Output the [X, Y] coordinate of the center of the cell containing the given text.  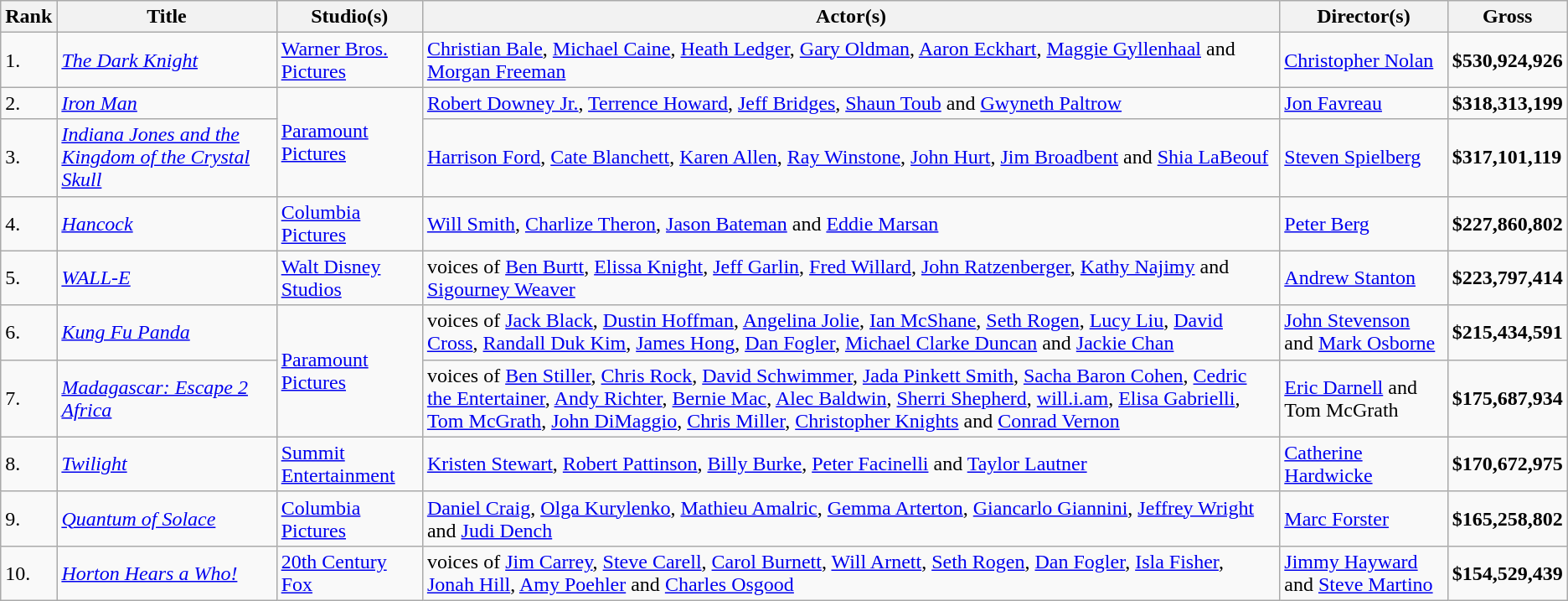
Madagascar: Escape 2 Africa [167, 398]
John Stevenson and Mark Osborne [1364, 332]
Actor(s) [851, 17]
4. [28, 223]
3. [28, 158]
Director(s) [1364, 17]
Rank [28, 17]
Daniel Craig, Olga Kurylenko, Mathieu Amalric, Gemma Arterton, Giancarlo Giannini, Jeffrey Wright and Judi Dench [851, 518]
$223,797,414 [1508, 278]
Andrew Stanton [1364, 278]
Jon Favreau [1364, 103]
$318,313,199 [1508, 103]
Jimmy Hayward and Steve Martino [1364, 573]
20th Century Fox [349, 573]
The Dark Knight [167, 60]
Christopher Nolan [1364, 60]
$317,101,119 [1508, 158]
2. [28, 103]
Catherine Hardwicke [1364, 464]
$175,687,934 [1508, 398]
Marc Forster [1364, 518]
Steven Spielberg [1364, 158]
$530,924,926 [1508, 60]
Gross [1508, 17]
Studio(s) [349, 17]
Quantum of Solace [167, 518]
Horton Hears a Who! [167, 573]
$227,860,802 [1508, 223]
Eric Darnell and Tom McGrath [1364, 398]
Kung Fu Panda [167, 332]
Iron Man [167, 103]
$170,672,975 [1508, 464]
$165,258,802 [1508, 518]
$215,434,591 [1508, 332]
Hancock [167, 223]
Harrison Ford, Cate Blanchett, Karen Allen, Ray Winstone, John Hurt, Jim Broadbent and Shia LaBeouf [851, 158]
Will Smith, Charlize Theron, Jason Bateman and Eddie Marsan [851, 223]
Title [167, 17]
voices of Ben Burtt, Elissa Knight, Jeff Garlin, Fred Willard, John Ratzenberger, Kathy Najimy and Sigourney Weaver [851, 278]
Walt Disney Studios [349, 278]
voices of Jim Carrey, Steve Carell, Carol Burnett, Will Arnett, Seth Rogen, Dan Fogler, Isla Fisher, Jonah Hill, Amy Poehler and Charles Osgood [851, 573]
Warner Bros. Pictures [349, 60]
9. [28, 518]
5. [28, 278]
$154,529,439 [1508, 573]
10. [28, 573]
Indiana Jones and the Kingdom of the Crystal Skull [167, 158]
7. [28, 398]
Twilight [167, 464]
Christian Bale, Michael Caine, Heath Ledger, Gary Oldman, Aaron Eckhart, Maggie Gyllenhaal and Morgan Freeman [851, 60]
Summit Entertainment [349, 464]
Kristen Stewart, Robert Pattinson, Billy Burke, Peter Facinelli and Taylor Lautner [851, 464]
8. [28, 464]
1. [28, 60]
Peter Berg [1364, 223]
Robert Downey Jr., Terrence Howard, Jeff Bridges, Shaun Toub and Gwyneth Paltrow [851, 103]
WALL-E [167, 278]
6. [28, 332]
